Search for the cell housing the specified text and yield its [X, Y] center coordinate. 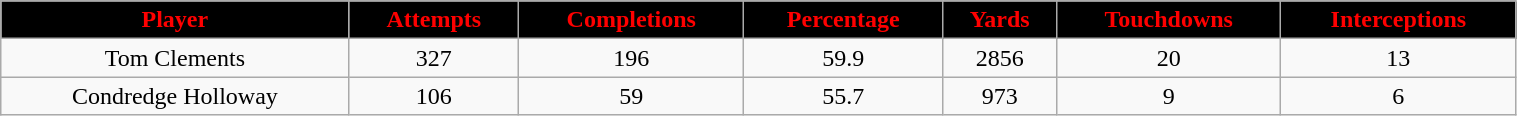
55.7 [844, 96]
Touchdowns [1169, 20]
Tom Clements [175, 58]
Player [175, 20]
196 [632, 58]
20 [1169, 58]
59.9 [844, 58]
9 [1169, 96]
2856 [1000, 58]
973 [1000, 96]
327 [434, 58]
Condredge Holloway [175, 96]
Yards [1000, 20]
Percentage [844, 20]
59 [632, 96]
Completions [632, 20]
Interceptions [1398, 20]
13 [1398, 58]
6 [1398, 96]
Attempts [434, 20]
106 [434, 96]
